Capture the cell that displays the provided text and extract its [x, y] central coordinate. 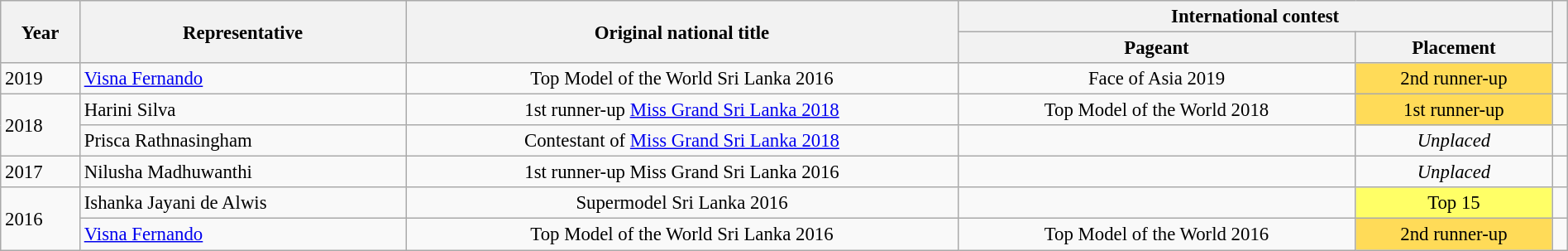
Supermodel Sri Lanka 2016 [681, 203]
1st runner-up [1454, 110]
1st runner-up Miss Grand Sri Lanka 2016 [681, 172]
Pageant [1156, 48]
Placement [1454, 48]
Top Model of the World 2018 [1156, 110]
Original national title [681, 31]
Prisca Rathnasingham [242, 141]
Contestant of Miss Grand Sri Lanka 2018 [681, 141]
2018 [41, 126]
Face of Asia 2019 [1156, 79]
Representative [242, 31]
2016 [41, 219]
Harini Silva [242, 110]
Top 15 [1454, 203]
Year [41, 31]
Nilusha Madhuwanthi [242, 172]
1st runner-up Miss Grand Sri Lanka 2018 [681, 110]
2017 [41, 172]
2019 [41, 79]
International contest [1255, 17]
Ishanka Jayani de Alwis [242, 203]
Top Model of the World 2016 [1156, 234]
